Provide the (x, y) coordinate of the cell's center where the given text is located.  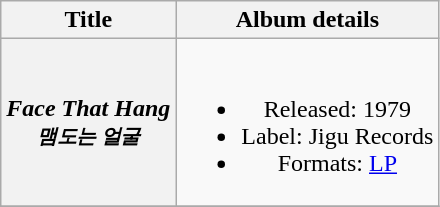
Album details (308, 20)
Title (88, 20)
Face That Hang맴도는 얼굴 (88, 122)
Released: 1979Label: Jigu RecordsFormats: LP (308, 122)
